Capture the cell that displays the provided text and extract its (X, Y) central coordinate. 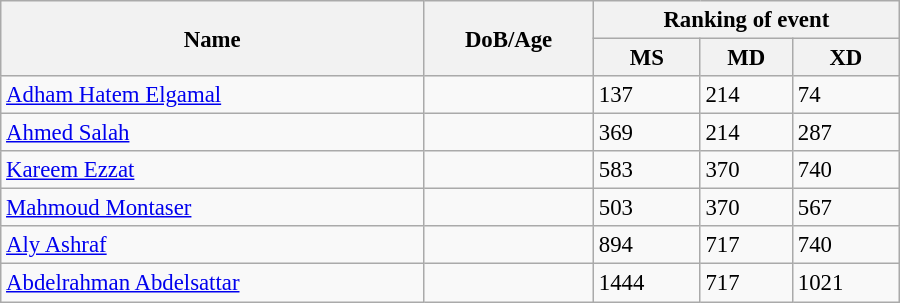
1021 (846, 283)
1444 (646, 283)
Mahmoud Montaser (212, 208)
287 (846, 133)
583 (646, 170)
137 (646, 95)
74 (846, 95)
Ahmed Salah (212, 133)
Kareem Ezzat (212, 170)
MS (646, 58)
DoB/Age (509, 38)
369 (646, 133)
Adham Hatem Elgamal (212, 95)
Ranking of event (746, 20)
567 (846, 208)
894 (646, 245)
Abdelrahman Abdelsattar (212, 283)
MD (746, 58)
503 (646, 208)
XD (846, 58)
Name (212, 38)
Aly Ashraf (212, 245)
